Search for the cell housing the specified text and yield its [X, Y] center coordinate. 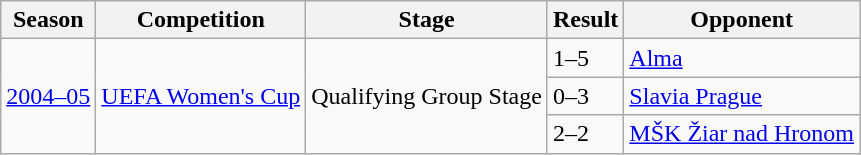
Season [48, 20]
Alma [742, 58]
2–2 [585, 134]
Qualifying Group Stage [427, 96]
1–5 [585, 58]
Slavia Prague [742, 96]
2004–05 [48, 96]
UEFA Women's Cup [201, 96]
Opponent [742, 20]
Stage [427, 20]
Result [585, 20]
MŠK Žiar nad Hronom [742, 134]
0–3 [585, 96]
Competition [201, 20]
